From the cell containing the given text, extract its center point as [X, Y] coordinate. 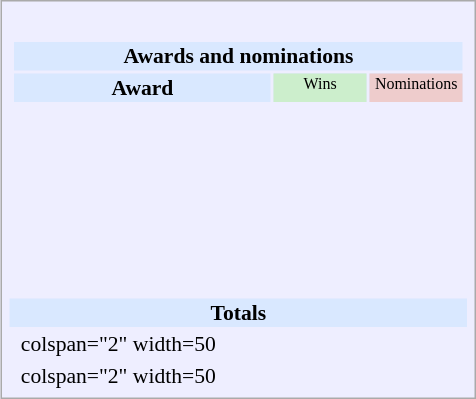
Nominations [416, 87]
Award [142, 87]
Awards and nominations [238, 56]
Totals [239, 312]
Wins [320, 87]
Awards and nominations Award Wins Nominations [239, 154]
